Capture the cell that displays the provided text and extract its (X, Y) central coordinate. 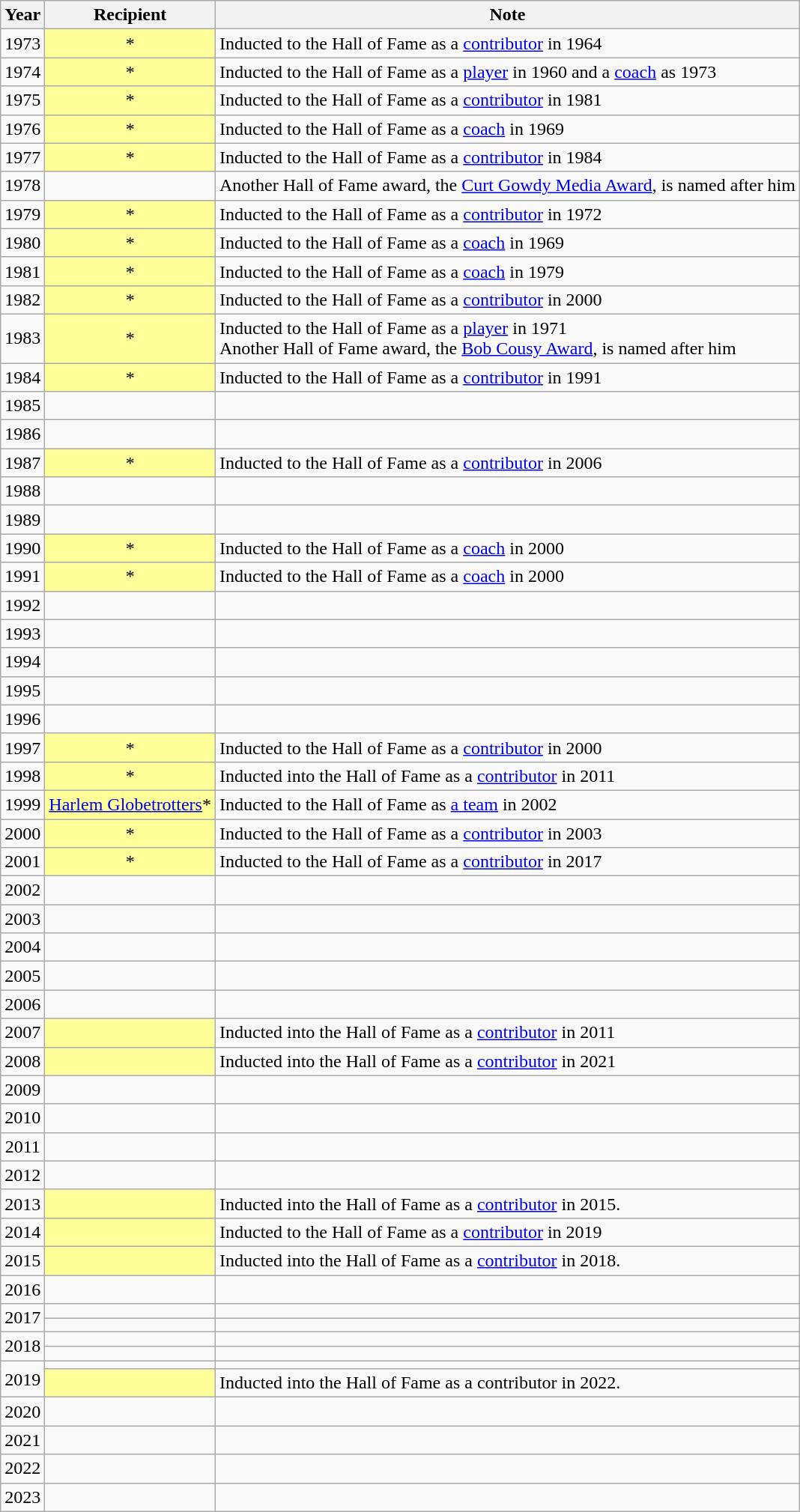
Inducted to the Hall of Fame as a contributor in 1972 (507, 214)
Inducted into the Hall of Fame as a contributor in 2015. (507, 1203)
1998 (22, 776)
Inducted to the Hall of Fame as a coach in 1979 (507, 271)
1976 (22, 129)
1991 (22, 577)
1986 (22, 434)
2004 (22, 947)
Inducted to the Hall of Fame as a player in 1971Another Hall of Fame award, the Bob Cousy Award, is named after him (507, 338)
2003 (22, 919)
1973 (22, 43)
1978 (22, 186)
1977 (22, 157)
1992 (22, 605)
Inducted to the Hall of Fame as a contributor in 2006 (507, 463)
2010 (22, 1118)
Inducted to the Hall of Fame as a player in 1960 and a coach as 1973 (507, 72)
1985 (22, 406)
1996 (22, 719)
1988 (22, 491)
1982 (22, 300)
2009 (22, 1090)
2001 (22, 862)
2016 (22, 1289)
Inducted into the Hall of Fame as a contributor in 2021 (507, 1061)
Harlem Globetrotters* (130, 804)
Another Hall of Fame award, the Curt Gowdy Media Award, is named after him (507, 186)
1997 (22, 747)
Year (22, 15)
Inducted to the Hall of Fame as a contributor in 1984 (507, 157)
1987 (22, 463)
Recipient (130, 15)
1983 (22, 338)
2018 (22, 1346)
Inducted to the Hall of Fame as a contributor in 1964 (507, 43)
2015 (22, 1260)
2021 (22, 1440)
1981 (22, 271)
1994 (22, 662)
1990 (22, 548)
2023 (22, 1497)
2022 (22, 1469)
2017 (22, 1318)
2007 (22, 1033)
1975 (22, 100)
1995 (22, 690)
1979 (22, 214)
Inducted to the Hall of Fame as a contributor in 1981 (507, 100)
2000 (22, 834)
1980 (22, 243)
1984 (22, 377)
2002 (22, 890)
1989 (22, 520)
Inducted into the Hall of Fame as a contributor in 2022. (507, 1383)
2014 (22, 1232)
Inducted to the Hall of Fame as a contributor in 2017 (507, 862)
1974 (22, 72)
Inducted to the Hall of Fame as a contributor in 2003 (507, 834)
Inducted into the Hall of Fame as a contributor in 2018. (507, 1260)
Inducted to the Hall of Fame as a contributor in 2019 (507, 1232)
2019 (22, 1379)
Inducted to the Hall of Fame as a team in 2002 (507, 804)
2020 (22, 1412)
2012 (22, 1175)
2006 (22, 1004)
1993 (22, 634)
Note (507, 15)
Inducted to the Hall of Fame as a contributor in 1991 (507, 377)
2008 (22, 1061)
2011 (22, 1147)
2005 (22, 976)
1999 (22, 804)
2013 (22, 1203)
